Capture the cell that displays the provided text and extract its [X, Y] central coordinate. 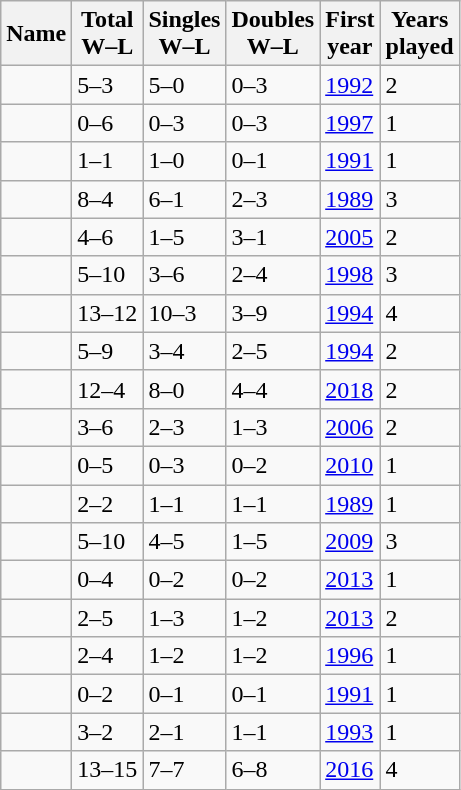
10–3 [184, 313]
Years played [420, 34]
0–6 [108, 123]
13–15 [108, 770]
3–1 [273, 237]
4–5 [184, 542]
1998 [350, 275]
7–7 [184, 770]
Name [36, 34]
5–9 [108, 351]
3–2 [108, 732]
3–9 [273, 313]
2005 [350, 237]
13–12 [108, 313]
8–0 [184, 389]
1997 [350, 123]
12–4 [108, 389]
4–6 [108, 237]
2009 [350, 542]
0–5 [108, 465]
6–8 [273, 770]
Total W–L [108, 34]
5–0 [184, 85]
2010 [350, 465]
2–1 [184, 732]
1993 [350, 732]
Doubles W–L [273, 34]
0–4 [108, 580]
1992 [350, 85]
1996 [350, 656]
2006 [350, 427]
5–3 [108, 85]
8–4 [108, 199]
2018 [350, 389]
3–4 [184, 351]
Singles W–L [184, 34]
1–0 [184, 161]
4–4 [273, 389]
2016 [350, 770]
6–1 [184, 199]
First year [350, 34]
2–2 [108, 503]
